For the text-containing cell, return its midpoint in (x, y) coordinate format. 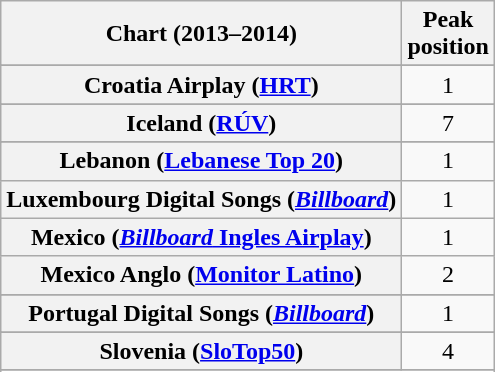
Croatia Airplay (HRT) (202, 85)
2 (448, 275)
Peakposition (448, 34)
Lebanon (Lebanese Top 20) (202, 161)
Mexico Anglo (Monitor Latino) (202, 275)
Chart (2013–2014) (202, 34)
Iceland (RÚV) (202, 123)
Slovenia (SloTop50) (202, 351)
4 (448, 351)
7 (448, 123)
Luxembourg Digital Songs (Billboard) (202, 199)
Mexico (Billboard Ingles Airplay) (202, 237)
Portugal Digital Songs (Billboard) (202, 313)
